Return (x, y) of the center of cell containing provided text 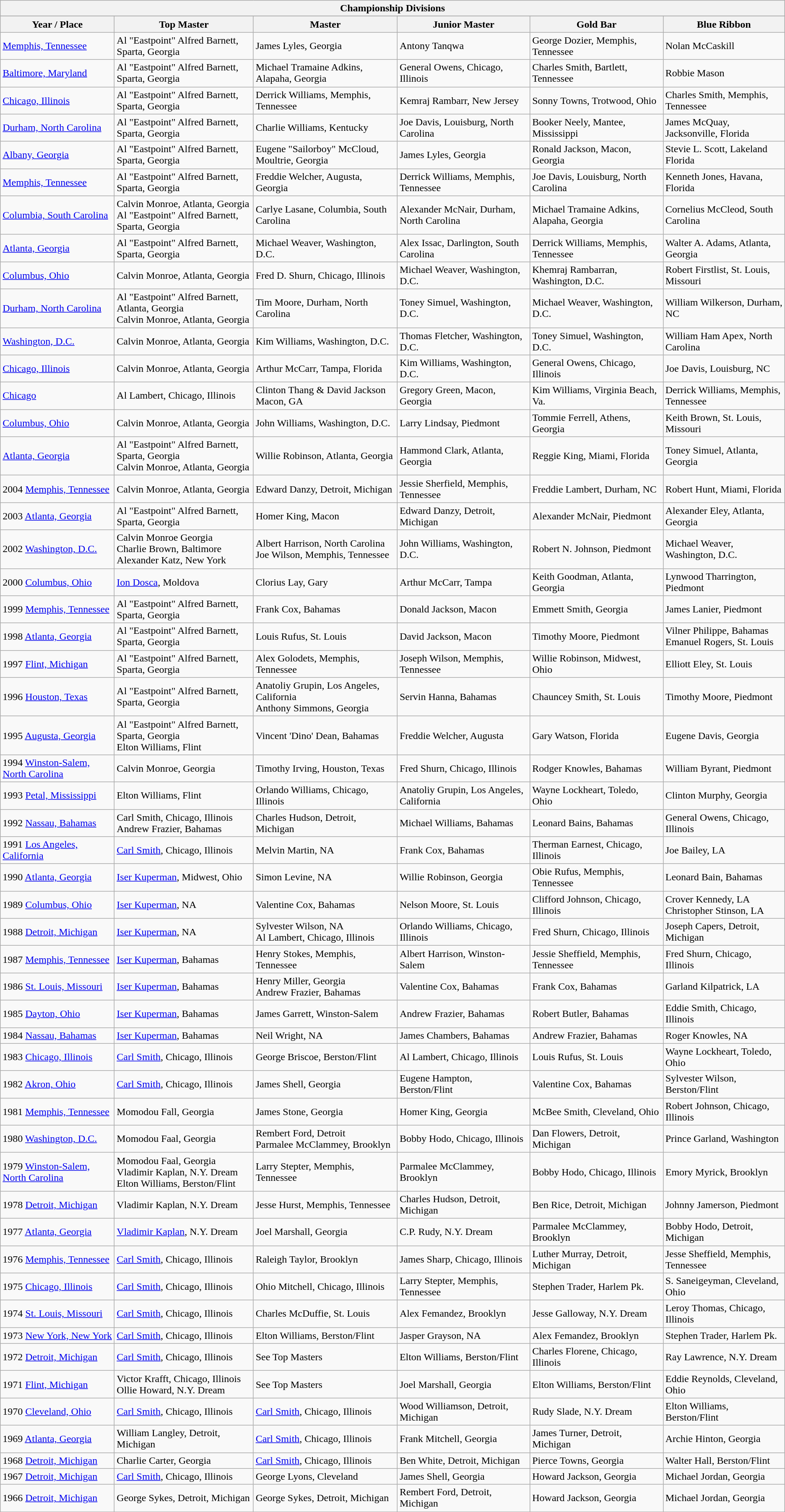
1986 St. Louis, Missouri (57, 987)
2002 Washington, D.C. (57, 549)
Frank Mitchell, Georgia (463, 1439)
Sylvester Wilson, Berston/Flint (724, 1084)
Stevie L. Scott, Lakeland Florida (724, 155)
Tommie Ferrell, Athens, Georgia (596, 423)
James Lanier, Piedmont (724, 609)
Momodou Faal, Georgia Vladimir Kaplan, N.Y. Dream Elton Williams, Berston/Flint (184, 1172)
1974 St. Louis, Missouri (57, 1314)
Clinton Murphy, Georgia (724, 796)
Eddie Smith, Chicago, Illinois (724, 1014)
William Byrant, Piedmont (724, 768)
Eugene Hampton, Berston/Flint (463, 1084)
Crover Kennedy, LA Christopher Stinson, LA (724, 905)
1985 Dayton, Ohio (57, 1014)
Rodger Knowles, Bahamas (596, 768)
Tim Moore, Durham, North Carolina (325, 308)
Albert Harrison, Winston-Salem (463, 959)
Freddie Lambert, Durham, NC (596, 489)
McBee Smith, Cleveland, Ohio (596, 1112)
Eugene "Sailorboy" McCloud, Moultrie, Georgia (325, 155)
1988 Detroit, Michigan (57, 932)
Carlye Lasane, Columbia, South Carolina (325, 215)
Iser Kuperman, Midwest, Ohio (184, 878)
George Briscoe, Berston/Flint (325, 1057)
Henry Stokes, Memphis, Tennessee (325, 959)
William Langley, Detroit, Michigan (184, 1439)
Charlie Williams, Kentucky (325, 127)
1990 Atlanta, Georgia (57, 878)
Hammond Clark, Atlanta, Georgia (463, 456)
Fred D. Shurn, Chicago, Illinois (325, 275)
Jesse Sheffield, Memphis, Tennessee (724, 1259)
Clinton Thang & David Jackson Macon, GA (325, 396)
Donald Jackson, Macon (463, 609)
Kim Williams, Virginia Beach, Va. (596, 396)
1966 Detroit, Michigan (57, 1498)
James Chambers, Bahamas (463, 1035)
Walter A. Adams, Atlanta, Georgia (724, 248)
Emmett Smith, Georgia (596, 609)
Henry Miller, Georgia Andrew Frazier, Bahamas (325, 987)
Joseph Capers, Detroit, Michigan (724, 932)
Joe Davis, Louisburg, NC (724, 369)
1971 Flint, Michigan (57, 1384)
1969 Atlanta, Georgia (57, 1439)
C.P. Rudy, N.Y. Dream (463, 1232)
Momodou Fall, Georgia (184, 1112)
1992 Nassau, Bahamas (57, 822)
Ion Dosca, Moldova (184, 582)
Gold Bar (596, 24)
Calvin Monroe, Georgia (184, 768)
Master (325, 24)
Jessie Sherfield, Memphis, Tennessee (463, 489)
Cornelius McCleod, South Carolina (724, 215)
Keith Goodman, Atlanta, Georgia (596, 582)
Homer King, Macon (325, 516)
Year / Place (57, 24)
Robert Johnson, Chicago, Illinois (724, 1112)
Leonard Bain, Bahamas (724, 878)
Obie Rufus, Memphis, Tennessee (596, 878)
Freddie Welcher, Augusta, Georgia (325, 182)
Calvin Monroe Georgia Charlie Brown, Baltimore Alexander Katz, New York (184, 549)
1978 Detroit, Michigan (57, 1205)
1976 Memphis, Tennessee (57, 1259)
Al "Eastpoint" Alfred Barnett, Sparta, Georgia Calvin Monroe, Atlanta, Georgia (184, 456)
1995 Augusta, Georgia (57, 735)
Charles Smith, Memphis, Tennessee (724, 101)
James Stone, Georgia (325, 1112)
Ben Rice, Detroit, Michigan (596, 1205)
Joseph Wilson, Memphis, Tennessee (463, 664)
Chicago (57, 396)
Bobby Hodo, Detroit, Michigan (724, 1232)
2003 Atlanta, Georgia (57, 516)
1980 Washington, D.C. (57, 1139)
Keith Brown, St. Louis, Missouri (724, 423)
1977 Atlanta, Georgia (57, 1232)
Simon Levine, NA (325, 878)
1999 Memphis, Tennessee (57, 609)
Ray Lawrence, N.Y. Dream (724, 1357)
Ohio Mitchell, Chicago, Illinois (325, 1287)
Therman Earnest, Chicago, Illinois (596, 850)
1967 Detroit, Michigan (57, 1476)
Roger Knowles, NA (724, 1035)
Booker Neely, Mantee, Mississippi (596, 127)
Melvin Martin, NA (325, 850)
James Turner, Detroit, Michigan (596, 1439)
1997 Flint, Michigan (57, 664)
1968 Detroit, Michigan (57, 1460)
1994 Winston-Salem, North Carolina (57, 768)
Anatoliy Grupin, Los Angeles, California (463, 796)
Jesse Hurst, Memphis, Tennessee (325, 1205)
Gregory Green, Macon, Georgia (463, 396)
Robert N. Johnson, Piedmont (596, 549)
James Sharp, Chicago, Illinois (463, 1259)
Leonard Bains, Bahamas (596, 822)
Dan Flowers, Detroit, Michigan (596, 1139)
Charles Florene, Chicago, Illinois (596, 1357)
Ronald Jackson, Macon, Georgia (596, 155)
Jasper Grayson, NA (463, 1336)
Columbia, South Carolina (57, 215)
Victor Krafft, Chicago, Illinois Ollie Howard, N.Y. Dream (184, 1384)
Willie Robinson, Midwest, Ohio (596, 664)
1991 Los Angeles, California (57, 850)
Charlie Carter, Georgia (184, 1460)
Servin Hanna, Bahamas (463, 697)
Toney Simuel, Atlanta, Georgia (724, 456)
Kemraj Rambarr, New Jersey (463, 101)
2004 Memphis, Tennessee (57, 489)
Charles Smith, Bartlett, Tennessee (596, 73)
Eugene Davis, Georgia (724, 735)
Jesse Galloway, N.Y. Dream (596, 1314)
Sonny Towns, Trotwood, Ohio (596, 101)
Rudy Slade, N.Y. Dream (596, 1412)
Homer King, Georgia (463, 1112)
1982 Akron, Ohio (57, 1084)
Chauncey Smith, St. Louis (596, 697)
Lynwood Tharrington, Piedmont (724, 582)
David Jackson, Macon (463, 636)
Clifford Johnson, Chicago, Illinois (596, 905)
Prince Garland, Washington (724, 1139)
Clorius Lay, Gary (325, 582)
James Garrett, Winston-Salem (325, 1014)
Reggie King, Miami, Florida (596, 456)
1998 Atlanta, Georgia (57, 636)
Anatoliy Grupin, Los Angeles, California Anthony Simmons, Georgia (325, 697)
1993 Petal, Mississippi (57, 796)
Luther Murray, Detroit, Michigan (596, 1259)
Robert Firstlist, St. Louis, Missouri (724, 275)
Willie Robinson, Georgia (463, 878)
1973 New York, New York (57, 1336)
Khemraj Rambarran, Washington, D.C. (596, 275)
Joe Bailey, LA (724, 850)
Alexander McNair, Piedmont (596, 516)
Alex Issac, Darlington, South Carolina (463, 248)
Robbie Mason (724, 73)
Baltimore, Maryland (57, 73)
Albany, Georgia (57, 155)
Larry Lindsay, Piedmont (463, 423)
Johnny Jamerson, Piedmont (724, 1205)
Willie Robinson, Atlanta, Georgia (325, 456)
Alexander Eley, Atlanta, Georgia (724, 516)
Timothy Irving, Houston, Texas (325, 768)
Junior Master (463, 24)
Al "Eastpoint" Alfred Barnett, Atlanta, GeorgiaCalvin Monroe, Atlanta, Georgia (184, 308)
Archie Hinton, Georgia (724, 1439)
Carl Smith, Chicago, Illinois Andrew Frazier, Bahamas (184, 822)
1984 Nassau, Bahamas (57, 1035)
1989 Columbus, Ohio (57, 905)
Nelson Moore, St. Louis (463, 905)
Robert Butler, Bahamas (596, 1014)
Gary Watson, Florida (596, 735)
Washington, D.C. (57, 341)
James McQuay, Jacksonville, Florida (724, 127)
Alex Golodets, Memphis, Tennessee (325, 664)
Albert Harrison, North Carolina Joe Wilson, Memphis, Tennessee (325, 549)
Pierce Towns, Georgia (596, 1460)
Calvin Monroe, Atlanta, Georgia Al "Eastpoint" Alfred Barnett, Sparta, Georgia (184, 215)
2000 Columbus, Ohio (57, 582)
Blue Ribbon (724, 24)
Leroy Thomas, Chicago, Illinois (724, 1314)
1972 Detroit, Michigan (57, 1357)
Nolan McCaskill (724, 46)
1979 Winston-Salem, North Carolina (57, 1172)
Wood Williamson, Detroit, Michigan (463, 1412)
Jessie Sheffield, Memphis, Tennessee (596, 959)
Top Master (184, 24)
1983 Chicago, Illinois (57, 1057)
George Dozier, Memphis, Tennessee (596, 46)
Garland Kilpatrick, LA (724, 987)
Alexander McNair, Durham, North Carolina (463, 215)
Emory Myrick, Brooklyn (724, 1172)
Charles McDuffie, St. Louis (325, 1314)
Eddie Reynolds, Cleveland, Ohio (724, 1384)
1975 Chicago, Illinois (57, 1287)
1987 Memphis, Tennessee (57, 959)
Rembert Ford, Detroit, Michigan (463, 1498)
Elton Williams, Flint (184, 796)
Vilner Philippe, Bahamas Emanuel Rogers, St. Louis (724, 636)
Ben White, Detroit, Michigan (463, 1460)
Al "Eastpoint" Alfred Barnett, Sparta, Georgia Elton Williams, Flint (184, 735)
Sylvester Wilson, NA Al Lambert, Chicago, Illinois (325, 932)
1970 Cleveland, Ohio (57, 1412)
Raleigh Taylor, Brooklyn (325, 1259)
Robert Hunt, Miami, Florida (724, 489)
Rembert Ford, Detroit Parmalee McClammey, Brooklyn (325, 1139)
Antony Tanqwa (463, 46)
William Wilkerson, Durham, NC (724, 308)
George Lyons, Cleveland (325, 1476)
Momodou Faal, Georgia (184, 1139)
Thomas Fletcher, Washington, D.C. (463, 341)
William Ham Apex, North Carolina (724, 341)
Arthur McCarr, Tampa, Florida (325, 369)
Elliott Eley, St. Louis (724, 664)
Walter Hall, Berston/Flint (724, 1460)
Neil Wright, NA (325, 1035)
1981 Memphis, Tennessee (57, 1112)
Kenneth Jones, Havana, Florida (724, 182)
Championship Divisions (392, 8)
Vincent 'Dino' Dean, Bahamas (325, 735)
Freddie Welcher, Augusta (463, 735)
1996 Houston, Texas (57, 697)
S. Saneigeyman, Cleveland, Ohio (724, 1287)
Michael Williams, Bahamas (463, 822)
Arthur McCarr, Tampa (463, 582)
